Extract the [x, y] coordinate from the center of the cell holding the provided text.  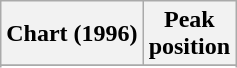
Peakposition [189, 34]
Chart (1996) [72, 34]
